Provide the [X, Y] coordinate of the cell's center where the given text is located.  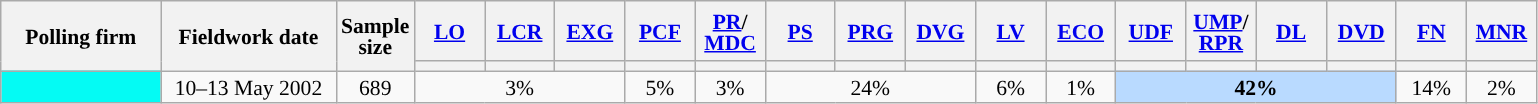
UDF [1151, 31]
24% [870, 86]
2% [1501, 86]
6% [1010, 86]
FN [1431, 31]
DL [1291, 31]
689 [375, 86]
10–13 May 2002 [248, 86]
MNR [1501, 31]
LV [1010, 31]
Samplesize [375, 36]
LO [449, 31]
DVD [1361, 31]
PRG [870, 31]
EXG [590, 31]
ECO [1081, 31]
42% [1256, 86]
PR/MDC [730, 31]
5% [660, 86]
LCR [520, 31]
14% [1431, 86]
1% [1081, 86]
PCF [660, 31]
UMP/RPR [1221, 31]
DVG [940, 31]
PS [800, 31]
Polling firm [81, 36]
Fieldwork date [248, 36]
